Provide the (x, y) coordinate of the cell's center where the given text is located.  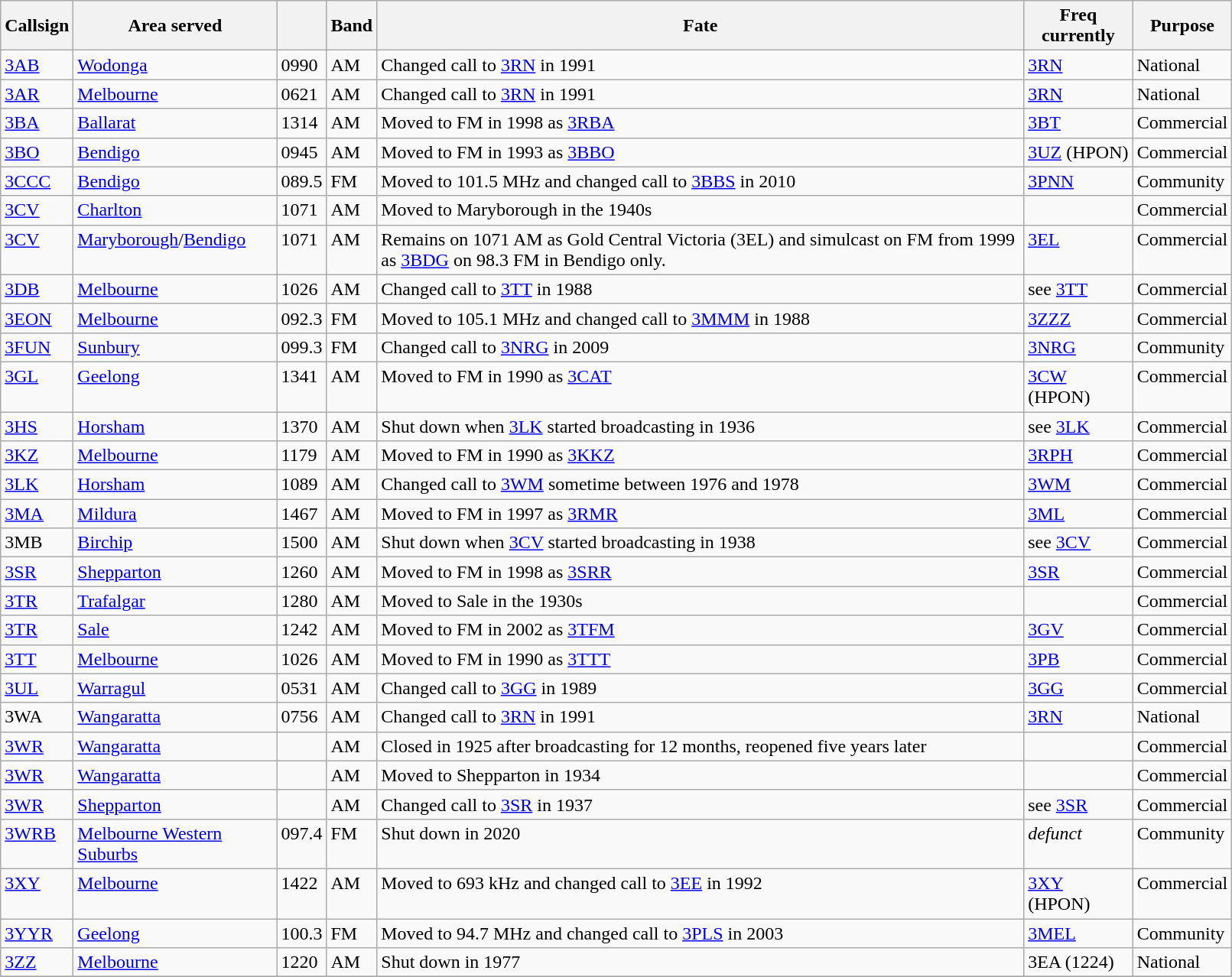
defunct (1078, 844)
see 3TT (1078, 289)
0621 (301, 94)
Sunbury (175, 347)
3WA (37, 717)
1179 (301, 456)
Moved to FM in 1990 as 3TTT (701, 659)
Moved to 693 kHz and changed call to 3EE in 1992 (701, 893)
3PB (1078, 659)
092.3 (301, 318)
3KZ (37, 456)
1089 (301, 485)
Changed call to 3WM sometime between 1976 and 1978 (701, 485)
3CW (HPON) (1078, 387)
Moved to 94.7 MHz and changed call to 3PLS in 2003 (701, 933)
3WRB (37, 844)
Charlton (175, 210)
097.4 (301, 844)
3GV (1078, 630)
Shut down when 3CV started broadcasting in 1938 (701, 543)
Moved to FM in 1997 as 3RMR (701, 514)
Moved to Maryborough in the 1940s (701, 210)
Sale (175, 630)
Area served (175, 26)
Changed call to 3SR in 1937 (701, 804)
Moved to 105.1 MHz and changed call to 3MMM in 1988 (701, 318)
Trafalgar (175, 601)
Closed in 1925 after broadcasting for 12 months, reopened five years later (701, 746)
3PNN (1078, 181)
3WM (1078, 485)
Shut down in 2020 (701, 844)
Moved to FM in 1990 as 3CAT (701, 387)
Moved to FM in 1998 as 3RBA (701, 123)
1370 (301, 426)
Purpose (1182, 26)
3AB (37, 65)
099.3 (301, 347)
3AR (37, 94)
3GG (1078, 688)
3ZZ (37, 962)
Ballarat (175, 123)
3ZZZ (1078, 318)
see 3LK (1078, 426)
Moved to 101.5 MHz and changed call to 3BBS in 2010 (701, 181)
Fate (701, 26)
Wodonga (175, 65)
Moved to Sale in the 1930s (701, 601)
0756 (301, 717)
3UL (37, 688)
3EL (1078, 249)
Moved to FM in 1990 as 3KKZ (701, 456)
3CCC (37, 181)
3LK (37, 485)
Band (352, 26)
3MEL (1078, 933)
0531 (301, 688)
see 3SR (1078, 804)
Callsign (37, 26)
1422 (301, 893)
100.3 (301, 933)
1280 (301, 601)
3ML (1078, 514)
Maryborough/Bendigo (175, 249)
Moved to Shepparton in 1934 (701, 775)
Changed call to 3TT in 1988 (701, 289)
Moved to FM in 2002 as 3TFM (701, 630)
Melbourne Western Suburbs (175, 844)
3DB (37, 289)
1220 (301, 962)
Moved to FM in 1998 as 3SRR (701, 572)
Shut down in 1977 (701, 962)
3EA (1224) (1078, 962)
3TT (37, 659)
3MB (37, 543)
1314 (301, 123)
3XY (HPON) (1078, 893)
Mildura (175, 514)
1260 (301, 572)
3BO (37, 152)
3HS (37, 426)
3UZ (HPON) (1078, 152)
3GL (37, 387)
Changed call to 3GG in 1989 (701, 688)
Changed call to 3NRG in 2009 (701, 347)
see 3CV (1078, 543)
3RPH (1078, 456)
Freq currently (1078, 26)
Birchip (175, 543)
3XY (37, 893)
1500 (301, 543)
3BA (37, 123)
1242 (301, 630)
3YYR (37, 933)
0945 (301, 152)
3FUN (37, 347)
Shut down when 3LK started broadcasting in 1936 (701, 426)
3BT (1078, 123)
3NRG (1078, 347)
1341 (301, 387)
Remains on 1071 AM as Gold Central Victoria (3EL) and simulcast on FM from 1999 as 3BDG on 98.3 FM in Bendigo only. (701, 249)
1467 (301, 514)
3MA (37, 514)
3EON (37, 318)
Warragul (175, 688)
Moved to FM in 1993 as 3BBO (701, 152)
089.5 (301, 181)
0990 (301, 65)
